Return (X, Y) of the center of cell containing provided text 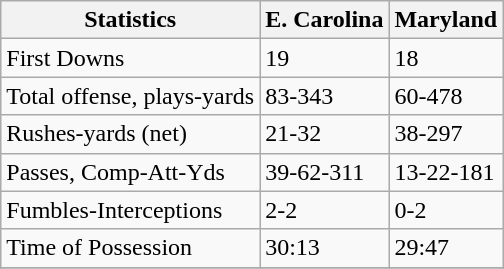
60-478 (446, 96)
First Downs (130, 58)
19 (324, 58)
83-343 (324, 96)
Statistics (130, 20)
Rushes-yards (net) (130, 134)
18 (446, 58)
0-2 (446, 210)
Maryland (446, 20)
Passes, Comp-Att-Yds (130, 172)
38-297 (446, 134)
39-62-311 (324, 172)
Total offense, plays-yards (130, 96)
13-22-181 (446, 172)
E. Carolina (324, 20)
29:47 (446, 248)
2-2 (324, 210)
21-32 (324, 134)
Fumbles-Interceptions (130, 210)
Time of Possession (130, 248)
30:13 (324, 248)
